Find where the given text appears and provide that cell's center as (X, Y) coordinate. 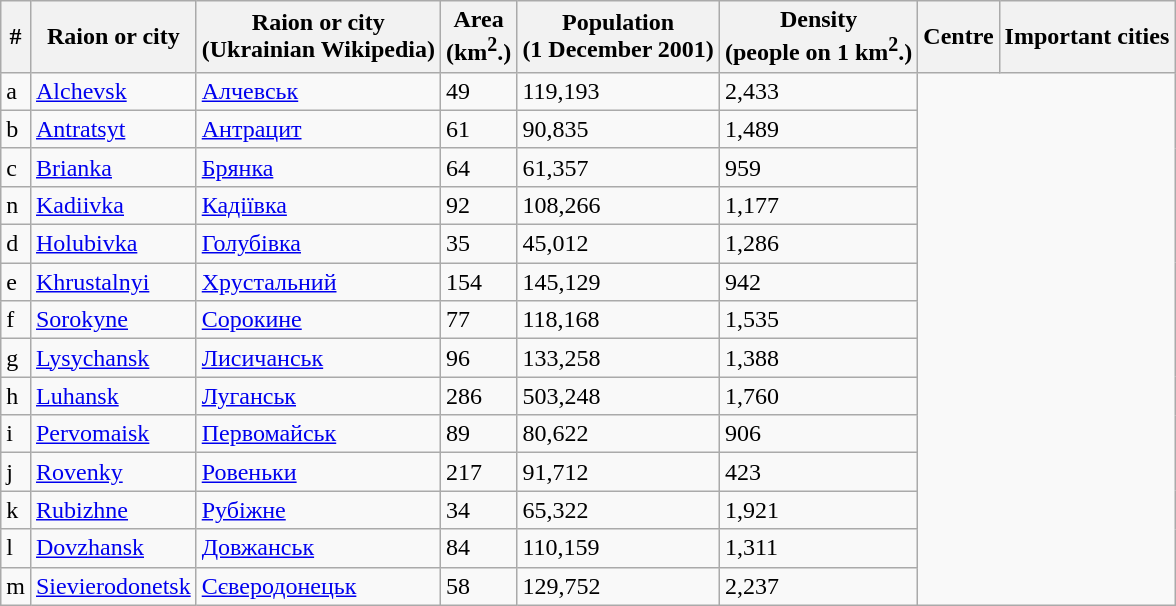
Centre (958, 37)
110,159 (618, 548)
m (16, 586)
Sorokyne (113, 320)
61,357 (618, 167)
Area(km2.) (478, 37)
89 (478, 434)
133,258 (618, 358)
Holubivka (113, 244)
Довжанськ (318, 548)
Khrustalnyi (113, 282)
Sievierodonetsk (113, 586)
Dovzhansk (113, 548)
Кадіївка (318, 205)
1,388 (818, 358)
Antratsyt (113, 129)
b (16, 129)
Alchevsk (113, 91)
217 (478, 472)
1,760 (818, 396)
Антрацит (318, 129)
1,286 (818, 244)
45,012 (618, 244)
64 (478, 167)
Ровеньки (318, 472)
Rovenky (113, 472)
2,237 (818, 586)
n (16, 205)
Lysychansk (113, 358)
119,193 (618, 91)
Raion or city (113, 37)
Рубіжне (318, 510)
49 (478, 91)
e (16, 282)
Kadiivka (113, 205)
1,535 (818, 320)
286 (478, 396)
91,712 (618, 472)
2,433 (818, 91)
959 (818, 167)
503,248 (618, 396)
906 (818, 434)
96 (478, 358)
Сорокине (318, 320)
108,266 (618, 205)
58 (478, 586)
145,129 (618, 282)
34 (478, 510)
1,177 (818, 205)
1,489 (818, 129)
35 (478, 244)
Хрустальний (318, 282)
Rubizhne (113, 510)
Первомайськ (318, 434)
92 (478, 205)
Raion or city(Ukrainian Wikipedia) (318, 37)
Сєверодонецьк (318, 586)
90,835 (618, 129)
Brianka (113, 167)
d (16, 244)
Голубівка (318, 244)
77 (478, 320)
Брянка (318, 167)
Луганськ (318, 396)
154 (478, 282)
k (16, 510)
61 (478, 129)
Luhansk (113, 396)
Population(1 December 2001) (618, 37)
423 (818, 472)
i (16, 434)
g (16, 358)
65,322 (618, 510)
1,921 (818, 510)
j (16, 472)
h (16, 396)
c (16, 167)
Лисичанськ (318, 358)
Pervomaisk (113, 434)
# (16, 37)
129,752 (618, 586)
l (16, 548)
80,622 (618, 434)
Density(people on 1 km2.) (818, 37)
a (16, 91)
f (16, 320)
Important cities (1087, 37)
118,168 (618, 320)
942 (818, 282)
1,311 (818, 548)
84 (478, 548)
Алчевськ (318, 91)
